From the cell containing the given text, extract its center point as (X, Y) coordinate. 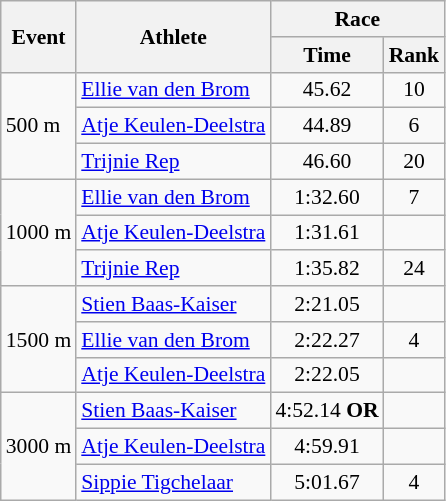
24 (414, 269)
3000 m (38, 446)
1500 m (38, 340)
7 (414, 197)
2:22.27 (326, 340)
20 (414, 162)
Rank (414, 55)
Race (357, 19)
1:31.61 (326, 233)
Time (326, 55)
6 (414, 126)
1:32.60 (326, 197)
2:21.05 (326, 304)
1000 m (38, 232)
Athlete (173, 36)
2:22.05 (326, 375)
4:52.14 OR (326, 411)
1:35.82 (326, 269)
4:59.91 (326, 447)
44.89 (326, 126)
Event (38, 36)
46.60 (326, 162)
10 (414, 90)
45.62 (326, 90)
500 m (38, 126)
5:01.67 (326, 482)
Sippie Tigchelaar (173, 482)
